Locate the cell with the specified text and output its (x, y) center coordinate. 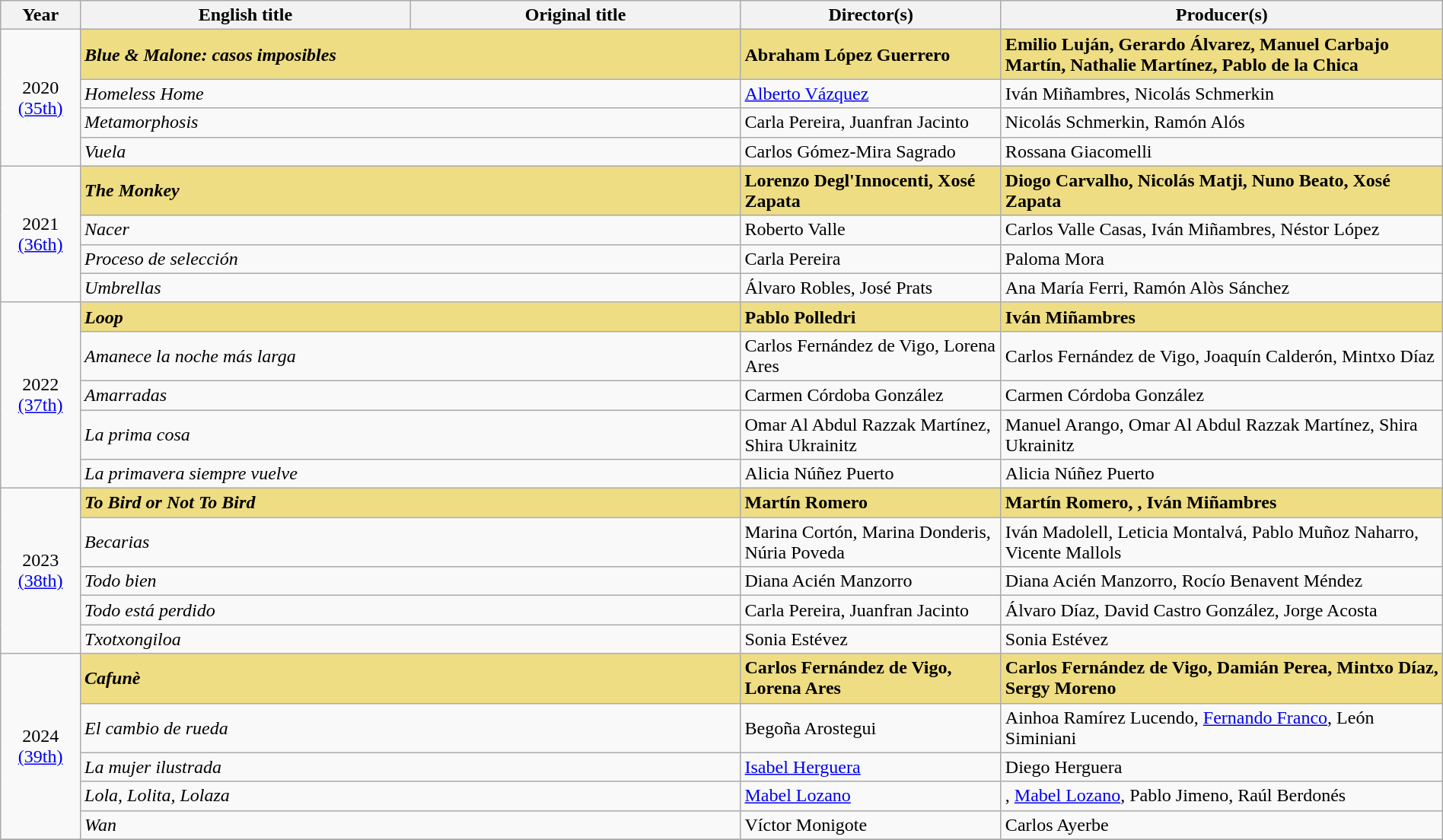
Becarias (411, 542)
Cafunè (411, 679)
Iván Madolell, Leticia Montalvá, Pablo Muñoz Naharro, Vicente Mallols (1222, 542)
Lola, Lolita, Lolaza (411, 796)
Loop (411, 317)
Carlos Ayerbe (1222, 825)
Wan (411, 825)
Vuela (411, 151)
Marina Cortón, Marina Donderis, Núria Poveda (871, 542)
Begoña Arostegui (871, 727)
Víctor Monigote (871, 825)
La primavera siempre vuelve (411, 474)
Diana Acién Manzorro, Rocío Benavent Méndez (1222, 581)
To Bird or Not To Bird (411, 503)
Martín Romero (871, 503)
Proceso de selección (411, 259)
Carlos Valle Casas, Iván Miñambres, Néstor López (1222, 230)
Rossana Giacomelli (1222, 151)
The Monkey (411, 190)
Todo está perdido (411, 610)
Metamorphosis (411, 123)
La mujer ilustrada (411, 767)
Pablo Polledri (871, 317)
La prima cosa (411, 434)
, Mabel Lozano, Pablo Jimeno, Raúl Berdonés (1222, 796)
Mabel Lozano (871, 796)
Diana Acién Manzorro (871, 581)
Year (41, 15)
2021(36th) (41, 234)
Roberto Valle (871, 230)
Nicolás Schmerkin, Ramón Alós (1222, 123)
Abraham López Guerrero (871, 55)
Todo bien (411, 581)
Carlos Fernández de Vigo, Joaquín Calderón, Mintxo Díaz (1222, 356)
Iván Miñambres (1222, 317)
El cambio de rueda (411, 727)
Original title (575, 15)
Blue & Malone: casos imposibles (411, 55)
Martín Romero, , Iván Miñambres (1222, 503)
Carla Pereira (871, 259)
Amarradas (411, 395)
Ana María Ferri, Ramón Alòs Sánchez (1222, 288)
Carlos Gómez-Mira Sagrado (871, 151)
2023(38th) (41, 571)
Homeless Home (411, 94)
Isabel Herguera (871, 767)
Producer(s) (1222, 15)
Director(s) (871, 15)
Amanece la noche más larga (411, 356)
Manuel Arango, Omar Al Abdul Razzak Martínez, Shira Ukrainitz (1222, 434)
Diogo Carvalho, Nicolás Matji, Nuno Beato, Xosé Zapata (1222, 190)
2024(39th) (41, 746)
Alberto Vázquez (871, 94)
English title (246, 15)
2022(37th) (41, 395)
Diego Herguera (1222, 767)
Lorenzo Degl'Innocenti, Xosé Zapata (871, 190)
2020(35th) (41, 97)
Álvaro Díaz, David Castro González, Jorge Acosta (1222, 610)
Emilio Luján, Gerardo Álvarez, Manuel Carbajo Martín, Nathalie Martínez, Pablo de la Chica (1222, 55)
Txotxongiloa (411, 639)
Carlos Fernández de Vigo, Damián Perea, Mintxo Díaz, Sergy Moreno (1222, 679)
Omar Al Abdul Razzak Martínez, Shira Ukrainitz (871, 434)
Nacer (411, 230)
Ainhoa Ramírez Lucendo, Fernando Franco, León Siminiani (1222, 727)
Paloma Mora (1222, 259)
Álvaro Robles, José Prats (871, 288)
Iván Miñambres, Nicolás Schmerkin (1222, 94)
Umbrellas (411, 288)
